Capture the cell that displays the provided text and extract its [X, Y] central coordinate. 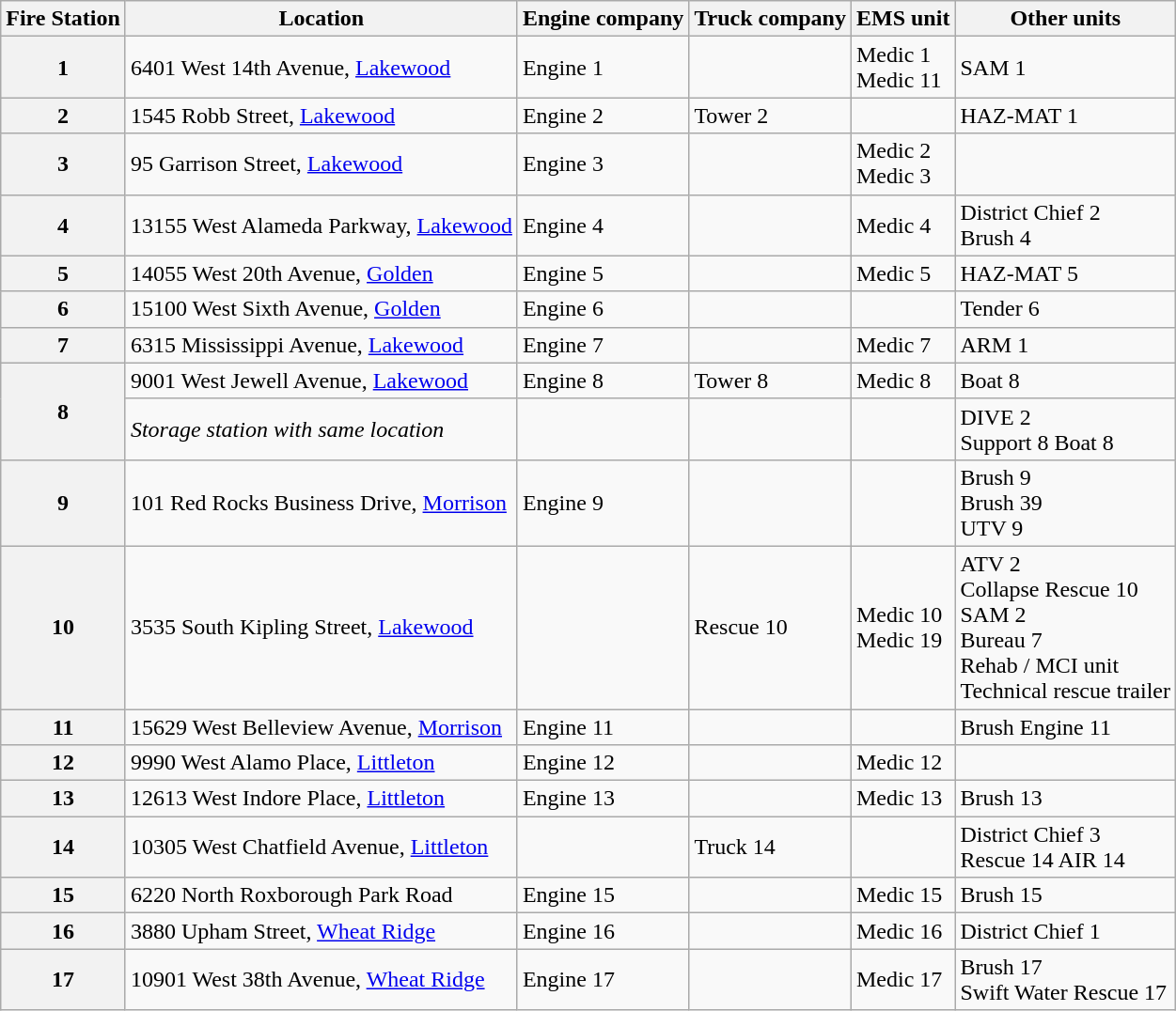
Engine 7 [603, 345]
Engine 9 [603, 503]
EMS unit [902, 19]
Engine company [603, 19]
14 [64, 848]
Medic 7 [902, 345]
10 [64, 628]
District Chief 1 [1066, 931]
14055 West 20th Avenue, Golden [321, 273]
15629 West Belleview Avenue, Morrison [321, 726]
12613 West Indore Place, Littleton [321, 799]
HAZ-MAT 5 [1066, 273]
3880 Upham Street, Wheat Ridge [321, 931]
Brush 15 [1066, 895]
15 [64, 895]
4 [64, 226]
11 [64, 726]
8 [64, 412]
Other units [1066, 19]
Engine 2 [603, 116]
2 [64, 116]
17 [64, 979]
Medic 10Medic 19 [902, 628]
District Chief 3Rescue 14 AIR 14 [1066, 848]
Engine 16 [603, 931]
Engine 12 [603, 763]
16 [64, 931]
Brush 17Swift Water Rescue 17 [1066, 979]
3 [64, 163]
Brush Engine 11 [1066, 726]
Engine 13 [603, 799]
6315 Mississippi Avenue, Lakewood [321, 345]
5 [64, 273]
Tender 6 [1066, 309]
7 [64, 345]
Medic 5 [902, 273]
Engine 6 [603, 309]
15100 West Sixth Avenue, Golden [321, 309]
Medic 2Medic 3 [902, 163]
1 [64, 68]
Tower 8 [771, 381]
9001 West Jewell Avenue, Lakewood [321, 381]
Medic 12 [902, 763]
Tower 2 [771, 116]
9990 West Alamo Place, Littleton [321, 763]
6220 North Roxborough Park Road [321, 895]
6 [64, 309]
1545 Robb Street, Lakewood [321, 116]
Engine 4 [603, 226]
12 [64, 763]
95 Garrison Street, Lakewood [321, 163]
ARM 1 [1066, 345]
101 Red Rocks Business Drive, Morrison [321, 503]
Engine 3 [603, 163]
6401 West 14th Avenue, Lakewood [321, 68]
Medic 8 [902, 381]
Truck 14 [771, 848]
Rescue 10 [771, 628]
9 [64, 503]
SAM 1 [1066, 68]
Brush 13 [1066, 799]
Engine 17 [603, 979]
Medic 17 [902, 979]
ATV 2Collapse Rescue 10SAM 2Bureau 7Rehab / MCI unitTechnical rescue trailer [1066, 628]
HAZ-MAT 1 [1066, 116]
Medic 4 [902, 226]
Boat 8 [1066, 381]
Location [321, 19]
Medic 15 [902, 895]
Medic 1Medic 11 [902, 68]
Engine 8 [603, 381]
10305 West Chatfield Avenue, Littleton [321, 848]
DIVE 2Support 8 Boat 8 [1066, 428]
10901 West 38th Avenue, Wheat Ridge [321, 979]
Engine 11 [603, 726]
Brush 9Brush 39UTV 9 [1066, 503]
District Chief 2Brush 4 [1066, 226]
Storage station with same location [321, 428]
Truck company [771, 19]
Medic 13 [902, 799]
13 [64, 799]
Fire Station [64, 19]
Engine 5 [603, 273]
3535 South Kipling Street, Lakewood [321, 628]
Engine 15 [603, 895]
Medic 16 [902, 931]
13155 West Alameda Parkway, Lakewood [321, 226]
Engine 1 [603, 68]
